For the text-containing cell, return its midpoint in [x, y] coordinate format. 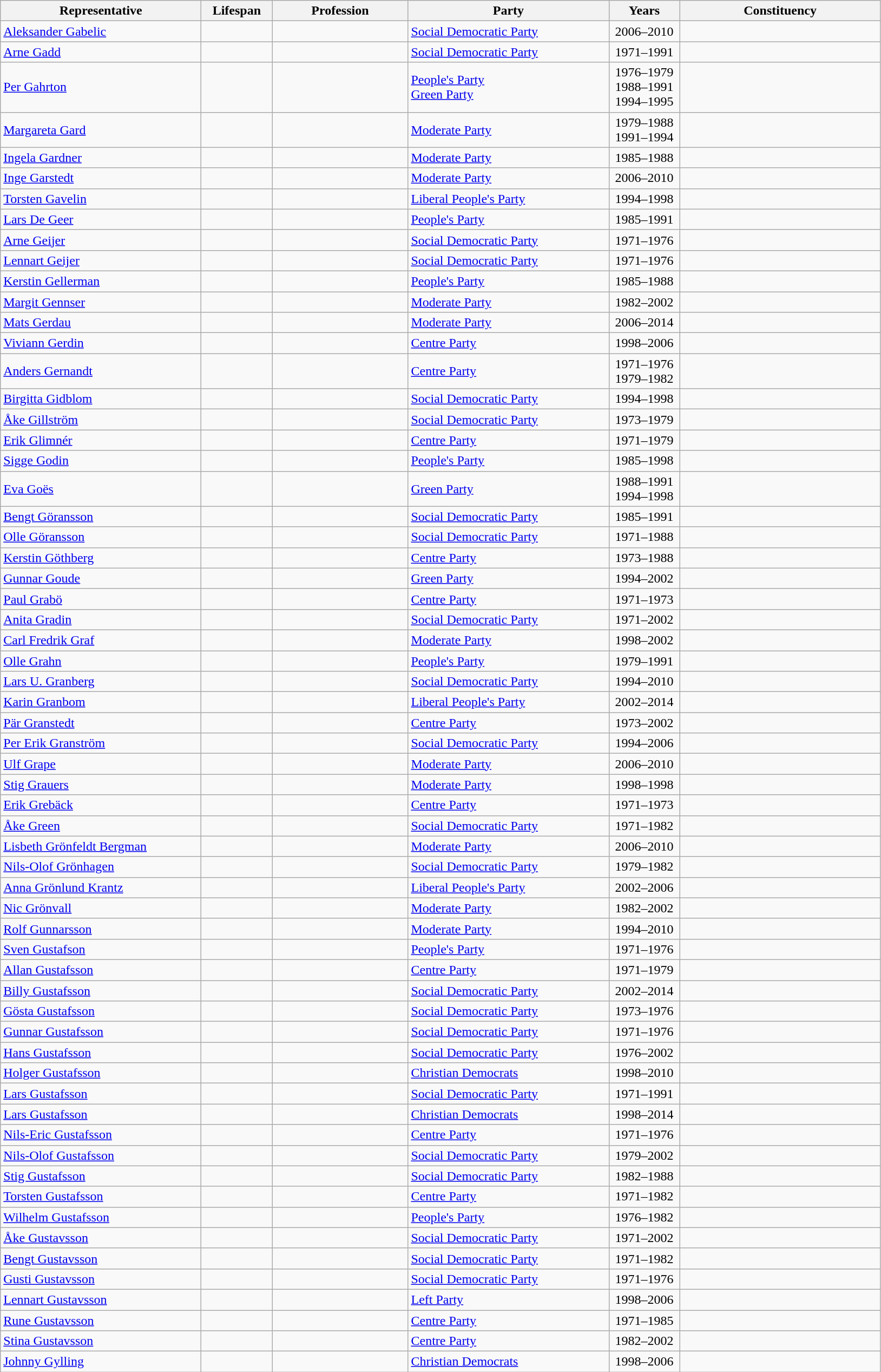
Lennart Geijer [101, 260]
Margit Gennser [101, 302]
Karin Granbom [101, 702]
Anna Grönlund Krantz [101, 887]
Hans Gustafsson [101, 1053]
Paul Grabö [101, 599]
Left Party [509, 1299]
Gunnar Goude [101, 578]
1979–1991 [644, 661]
1982–1988 [644, 1176]
Viviann Gerdin [101, 343]
Anita Gradin [101, 619]
Holger Gustafsson [101, 1073]
Torsten Gustafsson [101, 1197]
1998–2002 [644, 640]
1971–1985 [644, 1321]
Margareta Gard [101, 130]
Åke Gustavsson [101, 1238]
1973–1976 [644, 1011]
Åke Green [101, 826]
Stig Gustafsson [101, 1176]
Representative [101, 11]
1971–19761979–1982 [644, 371]
Stig Grauers [101, 785]
Birgitta Gidblom [101, 399]
Arne Gadd [101, 52]
Billy Gustafsson [101, 990]
Constituency [780, 11]
1985–1998 [644, 461]
Nic Grönvall [101, 908]
Lennart Gustavsson [101, 1299]
Rolf Gunnarsson [101, 929]
Years [644, 11]
Allan Gustafsson [101, 970]
Profession [340, 11]
Åke Gillström [101, 420]
1998–1998 [644, 785]
2002–2006 [644, 887]
Lars U. Granberg [101, 682]
Per Erik Granström [101, 743]
Arne Geijer [101, 240]
1979–2002 [644, 1155]
1976–2002 [644, 1053]
Sigge Godin [101, 461]
Kerstin Göthberg [101, 558]
Rune Gustavsson [101, 1321]
Stina Gustavsson [101, 1341]
1979–1982 [644, 867]
Erik Grebäck [101, 805]
Lars De Geer [101, 219]
1998–2014 [644, 1114]
Ingela Gardner [101, 158]
Nils-Olof Grönhagen [101, 867]
Wilhelm Gustafsson [101, 1217]
Bengt Göransson [101, 517]
Anders Gernandt [101, 371]
Gusti Gustavsson [101, 1279]
1976–1982 [644, 1217]
Nils-Olof Gustafsson [101, 1155]
Lisbeth Grönfeldt Bergman [101, 846]
Gösta Gustafsson [101, 1011]
Mats Gerdau [101, 323]
Kerstin Gellerman [101, 281]
2006–2014 [644, 323]
1976–19791988–19911994–1995 [644, 87]
Carl Fredrik Graf [101, 640]
Lifespan [237, 11]
Sven Gustafson [101, 949]
Ulf Grape [101, 764]
1973–2002 [644, 723]
Pär Granstedt [101, 723]
Erik Glimnér [101, 440]
1988–19911994–1998 [644, 488]
Aleksander Gabelic [101, 31]
1979–19881991–1994 [644, 130]
1973–1979 [644, 420]
Per Gahrton [101, 87]
Johnny Gylling [101, 1362]
Party [509, 11]
Olle Grahn [101, 661]
Olle Göransson [101, 537]
Torsten Gavelin [101, 199]
People's Party Green Party [509, 87]
1998–2010 [644, 1073]
Eva Goës [101, 488]
1994–2002 [644, 578]
1971–1988 [644, 537]
Bengt Gustavsson [101, 1258]
Inge Garstedt [101, 178]
1994–2006 [644, 743]
1973–1988 [644, 558]
Nils-Eric Gustafsson [101, 1135]
Gunnar Gustafsson [101, 1032]
